Scan for the cell matching the given text and deliver its (x, y) coordinate at center. 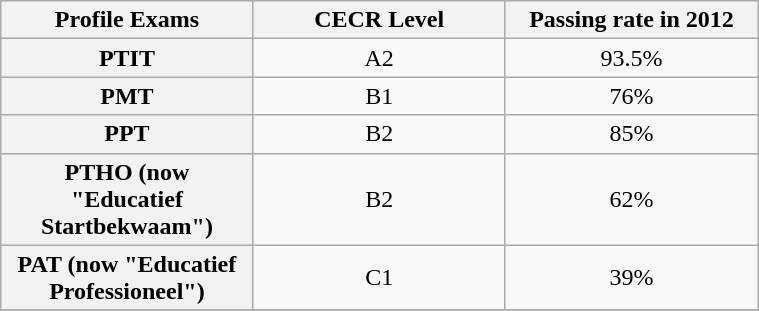
CECR Level (379, 20)
PPT (127, 134)
PTHO (now "Educatief Startbekwaam") (127, 199)
Profile Exams (127, 20)
PTIT (127, 58)
39% (631, 278)
Passing rate in 2012 (631, 20)
PMT (127, 96)
A2 (379, 58)
85% (631, 134)
93.5% (631, 58)
76% (631, 96)
PAT (now "Educatief Professioneel") (127, 278)
C1 (379, 278)
62% (631, 199)
B1 (379, 96)
